Scan for the cell matching the given text and deliver its [X, Y] coordinate at center. 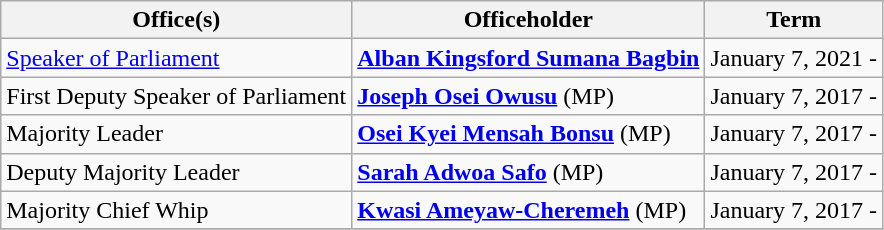
Joseph Osei Owusu (MP) [528, 96]
Office(s) [176, 20]
First Deputy Speaker of Parliament [176, 96]
Majority Chief Whip [176, 210]
Officeholder [528, 20]
Sarah Adwoa Safo (MP) [528, 172]
Kwasi Ameyaw-Cheremeh (MP) [528, 210]
Term [794, 20]
Alban Kingsford Sumana Bagbin [528, 58]
January 7, 2021 - [794, 58]
Deputy Majority Leader [176, 172]
Osei Kyei Mensah Bonsu (MP) [528, 134]
Majority Leader [176, 134]
Speaker of Parliament [176, 58]
